From the cell containing the given text, extract its center point as (X, Y) coordinate. 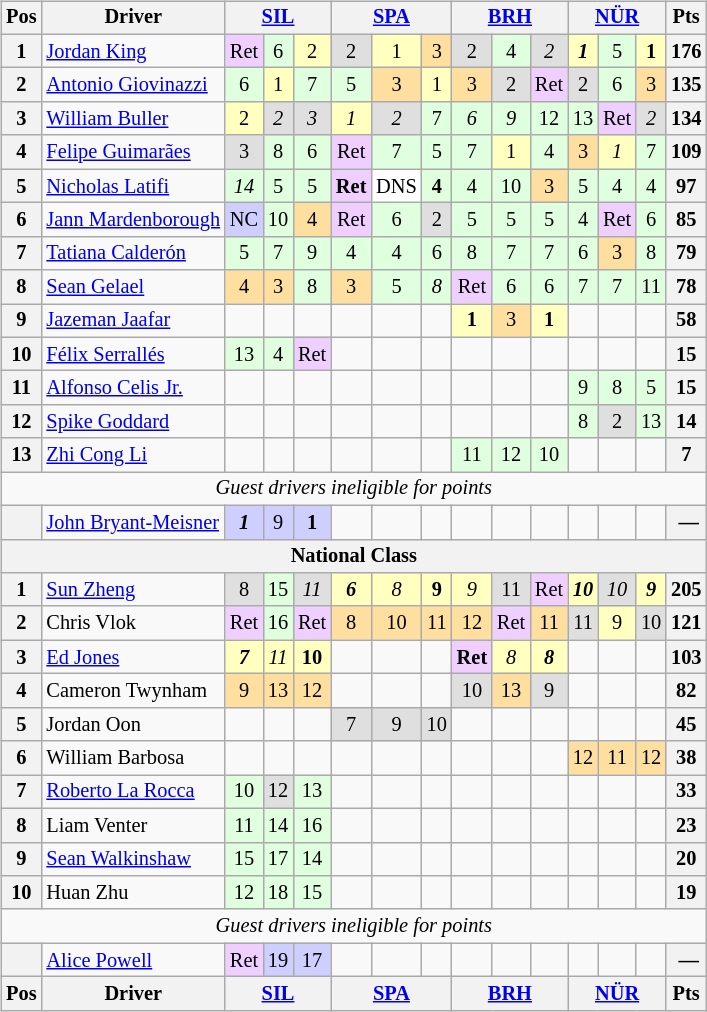
23 (686, 825)
121 (686, 623)
97 (686, 186)
79 (686, 253)
Jordan King (133, 51)
Spike Goddard (133, 422)
Félix Serrallés (133, 354)
45 (686, 724)
Nicholas Latifi (133, 186)
William Buller (133, 119)
103 (686, 657)
William Barbosa (133, 758)
Sean Gelael (133, 287)
John Bryant-Meisner (133, 522)
58 (686, 321)
205 (686, 590)
18 (278, 893)
Liam Venter (133, 825)
176 (686, 51)
DNS (396, 186)
Ed Jones (133, 657)
Sun Zheng (133, 590)
Jazeman Jaafar (133, 321)
82 (686, 691)
134 (686, 119)
20 (686, 859)
Alfonso Celis Jr. (133, 388)
78 (686, 287)
Sean Walkinshaw (133, 859)
Antonio Giovinazzi (133, 85)
Alice Powell (133, 960)
Tatiana Calderón (133, 253)
National Class (354, 556)
NC (244, 220)
Felipe Guimarães (133, 152)
33 (686, 792)
Cameron Twynham (133, 691)
Zhi Cong Li (133, 455)
Jordan Oon (133, 724)
Roberto La Rocca (133, 792)
Huan Zhu (133, 893)
Jann Mardenborough (133, 220)
135 (686, 85)
Chris Vlok (133, 623)
109 (686, 152)
38 (686, 758)
85 (686, 220)
